Locate the cell with the specified text and output its [X, Y] center coordinate. 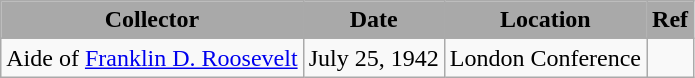
Location [545, 20]
July 25, 1942 [374, 58]
Ref [670, 20]
Date [374, 20]
Collector [152, 20]
London Conference [545, 58]
Aide of Franklin D. Roosevelt [152, 58]
